Search for the cell housing the specified text and yield its (x, y) center coordinate. 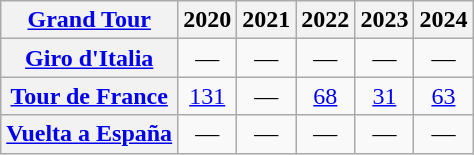
2020 (208, 20)
31 (384, 96)
Giro d'Italia (90, 58)
131 (208, 96)
Tour de France (90, 96)
Grand Tour (90, 20)
2023 (384, 20)
2024 (444, 20)
2021 (266, 20)
2022 (326, 20)
63 (444, 96)
Vuelta a España (90, 134)
68 (326, 96)
